Search for the cell housing the specified text and yield its (X, Y) center coordinate. 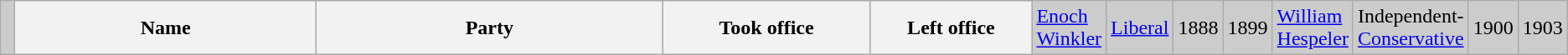
Left office (952, 28)
Enoch Winkler (1069, 28)
Liberal (1140, 28)
William Hespeler (1313, 28)
1888 (1198, 28)
1899 (1248, 28)
1900 (1493, 28)
Party (489, 28)
1903 (1543, 28)
Independent-Conservative (1411, 28)
Took office (766, 28)
Name (166, 28)
